Return (x, y) of the center of cell containing provided text 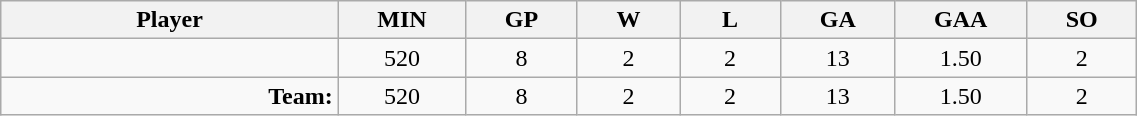
GP (522, 20)
Player (170, 20)
L (730, 20)
MIN (402, 20)
Team: (170, 96)
SO (1081, 20)
GA (838, 20)
GAA (961, 20)
W (628, 20)
